Provide the [x, y] coordinate of the cell's center where the given text is located.  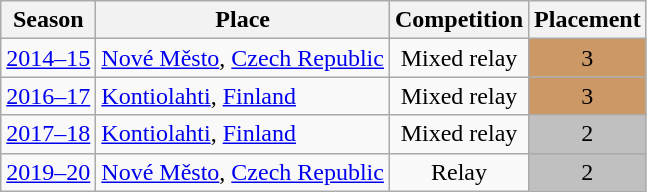
Competition [458, 20]
2019–20 [48, 172]
Placement [588, 20]
2014–15 [48, 58]
2017–18 [48, 134]
Place [243, 20]
2016–17 [48, 96]
Season [48, 20]
Relay [458, 172]
